Determine the [x, y] coordinate at the center of the cell enclosing the given text.  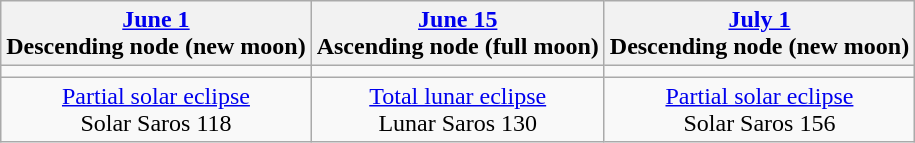
Partial solar eclipseSolar Saros 118 [156, 110]
Total lunar eclipseLunar Saros 130 [458, 110]
June 15Ascending node (full moon) [458, 34]
Partial solar eclipseSolar Saros 156 [759, 110]
June 1Descending node (new moon) [156, 34]
July 1Descending node (new moon) [759, 34]
